Determine the (X, Y) coordinate at the center of the cell enclosing the given text.  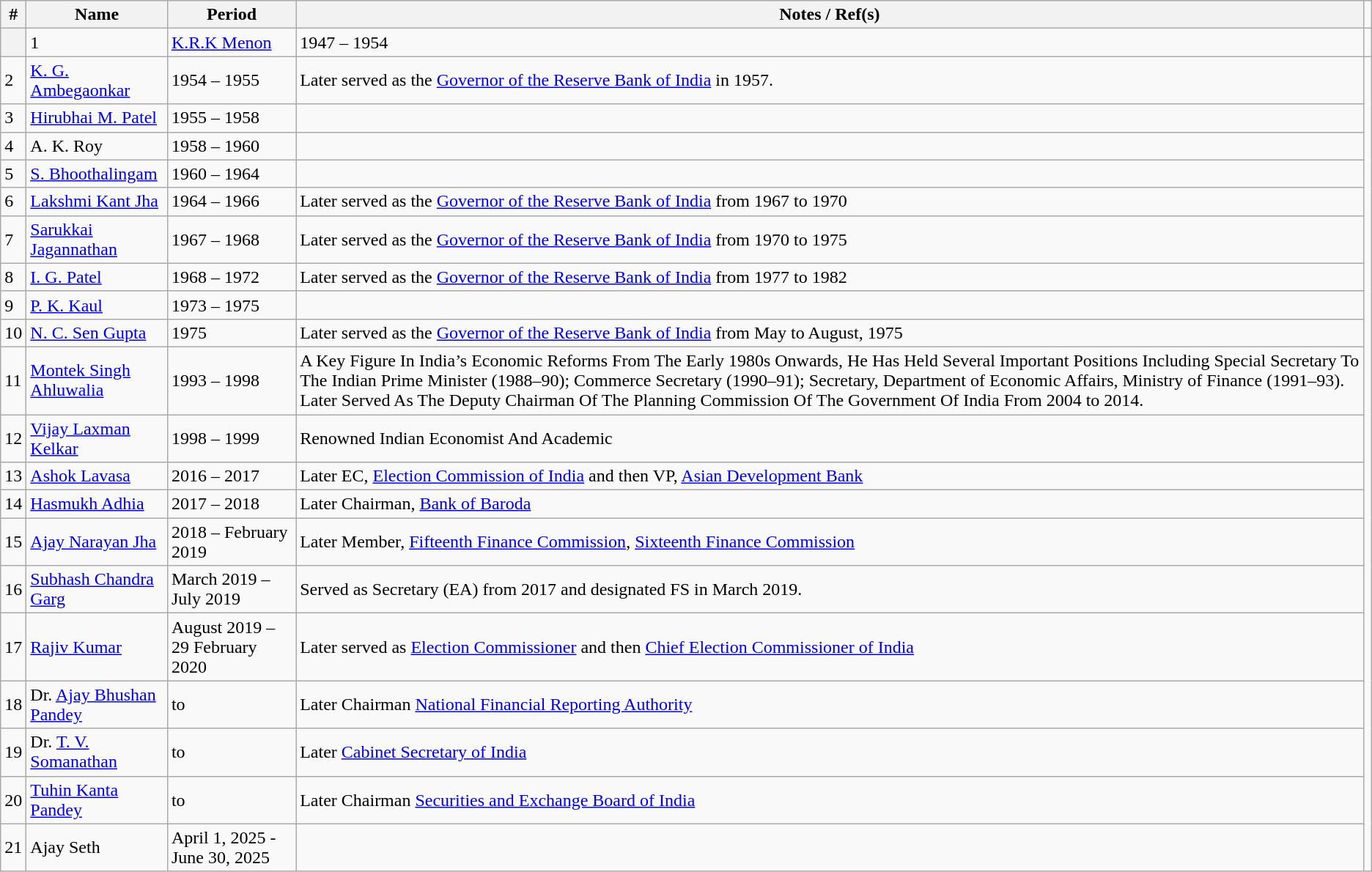
1960 – 1964 (232, 174)
Subhash Chandra Garg (97, 589)
Rajiv Kumar (97, 647)
1993 – 1998 (232, 380)
Later served as the Governor of the Reserve Bank of India in 1957. (830, 81)
8 (13, 277)
Tuhin Kanta Pandey (97, 800)
K. G. Ambegaonkar (97, 81)
Name (97, 15)
20 (13, 800)
10 (13, 333)
K.R.K Menon (232, 43)
Later served as the Governor of the Reserve Bank of India from 1970 to 1975 (830, 239)
1973 – 1975 (232, 305)
19 (13, 752)
Notes / Ref(s) (830, 15)
15 (13, 542)
Hasmukh Adhia (97, 504)
2 (13, 81)
Later Chairman, Bank of Baroda (830, 504)
2017 – 2018 (232, 504)
1947 – 1954 (830, 43)
Later served as the Governor of the Reserve Bank of India from May to August, 1975 (830, 333)
Ashok Lavasa (97, 476)
2018 – February 2019 (232, 542)
1998 – 1999 (232, 438)
13 (13, 476)
Dr. T. V. Somanathan (97, 752)
N. C. Sen Gupta (97, 333)
Later served as Election Commissioner and then Chief Election Commissioner of India (830, 647)
Later served as the Governor of the Reserve Bank of India from 1967 to 1970 (830, 202)
Vijay Laxman Kelkar (97, 438)
11 (13, 380)
17 (13, 647)
1 (97, 43)
Lakshmi Kant Jha (97, 202)
5 (13, 174)
Later Member, Fifteenth Finance Commission, Sixteenth Finance Commission (830, 542)
1968 – 1972 (232, 277)
1955 – 1958 (232, 118)
Ajay Seth (97, 847)
S. Bhoothalingam (97, 174)
I. G. Patel (97, 277)
4 (13, 146)
16 (13, 589)
1958 – 1960 (232, 146)
1975 (232, 333)
1954 – 1955 (232, 81)
3 (13, 118)
12 (13, 438)
9 (13, 305)
Later Cabinet Secretary of India (830, 752)
Montek Singh Ahluwalia (97, 380)
P. K. Kaul (97, 305)
Served as Secretary (EA) from 2017 and designated FS in March 2019. (830, 589)
21 (13, 847)
18 (13, 705)
2016 – 2017 (232, 476)
April 1, 2025 - June 30, 2025 (232, 847)
Later served as the Governor of the Reserve Bank of India from 1977 to 1982 (830, 277)
March 2019 – July 2019 (232, 589)
A. K. Roy (97, 146)
Later Chairman Securities and Exchange Board of India (830, 800)
Period (232, 15)
1967 – 1968 (232, 239)
Later Chairman National Financial Reporting Authority (830, 705)
# (13, 15)
14 (13, 504)
Later EC, Election Commission of India and then VP, Asian Development Bank (830, 476)
6 (13, 202)
August 2019 – 29 February 2020 (232, 647)
Hirubhai M. Patel (97, 118)
Sarukkai Jagannathan (97, 239)
Dr. Ajay Bhushan Pandey (97, 705)
1964 – 1966 (232, 202)
7 (13, 239)
Ajay Narayan Jha (97, 542)
Renowned Indian Economist And Academic (830, 438)
